Extract the (x, y) coordinate from the center of the cell holding the provided text.  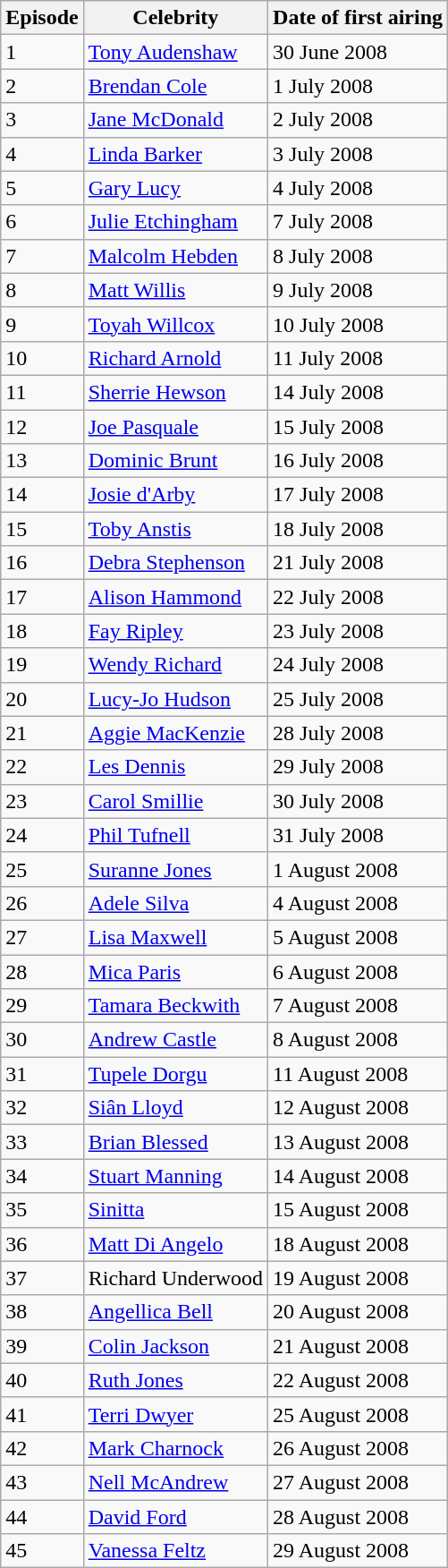
Tony Audenshaw (175, 52)
8 July 2008 (358, 256)
10 July 2008 (358, 324)
Mica Paris (175, 971)
11 August 2008 (358, 1074)
1 (42, 52)
21 (42, 733)
Linda Barker (175, 154)
15 August 2008 (358, 1210)
Gary Lucy (175, 188)
Toyah Willcox (175, 324)
Sherrie Hewson (175, 392)
40 (42, 1380)
14 August 2008 (358, 1176)
4 (42, 154)
1 August 2008 (358, 869)
15 (42, 529)
26 (42, 903)
28 (42, 971)
Adele Silva (175, 903)
23 (42, 801)
Richard Underwood (175, 1278)
4 July 2008 (358, 188)
Carol Smillie (175, 801)
15 July 2008 (358, 427)
27 August 2008 (358, 1482)
Sinitta (175, 1210)
Les Dennis (175, 767)
19 (42, 665)
5 August 2008 (358, 937)
Matt Di Angelo (175, 1244)
19 August 2008 (358, 1278)
David Ford (175, 1517)
Dominic Brunt (175, 461)
7 July 2008 (358, 222)
Mark Charnock (175, 1448)
Colin Jackson (175, 1346)
3 (42, 120)
12 (42, 427)
Angellica Bell (175, 1312)
7 August 2008 (358, 1006)
35 (42, 1210)
1 July 2008 (358, 86)
Lisa Maxwell (175, 937)
31 July 2008 (358, 835)
14 July 2008 (358, 392)
22 August 2008 (358, 1380)
18 July 2008 (358, 529)
Siân Lloyd (175, 1108)
11 (42, 392)
25 (42, 869)
25 July 2008 (358, 699)
21 July 2008 (358, 563)
9 July 2008 (358, 290)
Nell McAndrew (175, 1482)
Brendan Cole (175, 86)
24 (42, 835)
Jane McDonald (175, 120)
39 (42, 1346)
13 (42, 461)
Suranne Jones (175, 869)
45 (42, 1551)
2 July 2008 (358, 120)
18 August 2008 (358, 1244)
Terri Dwyer (175, 1414)
5 (42, 188)
Tamara Beckwith (175, 1006)
7 (42, 256)
Brian Blessed (175, 1142)
2 (42, 86)
Alison Hammond (175, 597)
18 (42, 631)
36 (42, 1244)
Fay Ripley (175, 631)
25 August 2008 (358, 1414)
29 August 2008 (358, 1551)
41 (42, 1414)
Matt Willis (175, 290)
4 August 2008 (358, 903)
30 (42, 1040)
29 July 2008 (358, 767)
24 July 2008 (358, 665)
26 August 2008 (358, 1448)
Richard Arnold (175, 358)
6 August 2008 (358, 971)
12 August 2008 (358, 1108)
Lucy-Jo Hudson (175, 699)
32 (42, 1108)
34 (42, 1176)
10 (42, 358)
30 July 2008 (358, 801)
31 (42, 1074)
Phil Tufnell (175, 835)
23 July 2008 (358, 631)
43 (42, 1482)
16 (42, 563)
Joe Pasquale (175, 427)
11 July 2008 (358, 358)
Josie d'Arby (175, 495)
Aggie MacKenzie (175, 733)
Celebrity (175, 18)
22 (42, 767)
6 (42, 222)
17 July 2008 (358, 495)
Toby Anstis (175, 529)
Vanessa Feltz (175, 1551)
20 August 2008 (358, 1312)
13 August 2008 (358, 1142)
Ruth Jones (175, 1380)
8 August 2008 (358, 1040)
38 (42, 1312)
42 (42, 1448)
37 (42, 1278)
Malcolm Hebden (175, 256)
28 August 2008 (358, 1517)
44 (42, 1517)
Date of first airing (358, 18)
28 July 2008 (358, 733)
3 July 2008 (358, 154)
20 (42, 699)
30 June 2008 (358, 52)
14 (42, 495)
8 (42, 290)
Debra Stephenson (175, 563)
Stuart Manning (175, 1176)
Episode (42, 18)
21 August 2008 (358, 1346)
16 July 2008 (358, 461)
9 (42, 324)
29 (42, 1006)
27 (42, 937)
22 July 2008 (358, 597)
17 (42, 597)
Wendy Richard (175, 665)
Julie Etchingham (175, 222)
Andrew Castle (175, 1040)
Tupele Dorgu (175, 1074)
33 (42, 1142)
